Capture the cell that displays the provided text and extract its (X, Y) central coordinate. 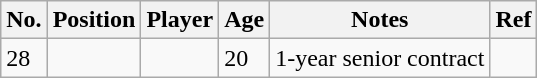
Player (180, 20)
Notes (380, 20)
No. (24, 20)
Age (244, 20)
Ref (514, 20)
20 (244, 58)
28 (24, 58)
1-year senior contract (380, 58)
Position (94, 20)
